Search for the cell housing the specified text and yield its (x, y) center coordinate. 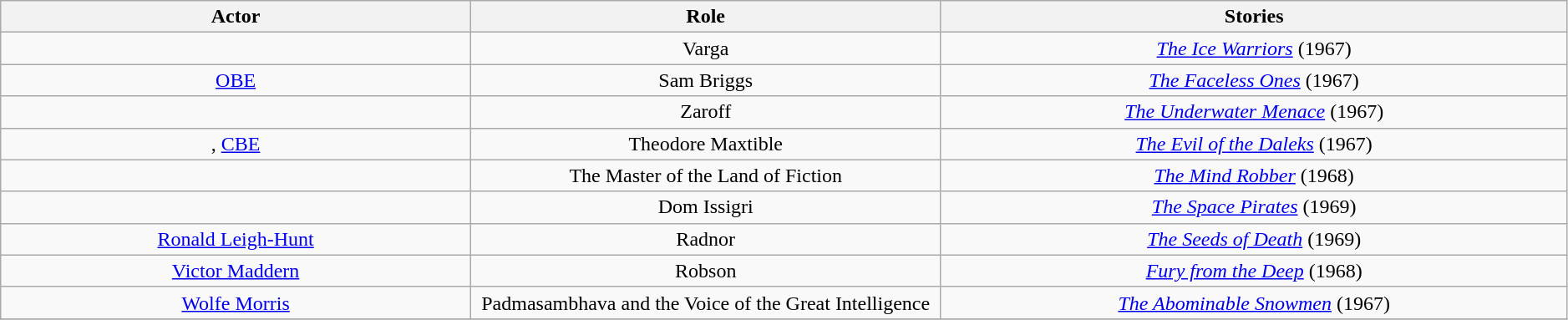
Actor (236, 17)
Wolfe Morris (236, 302)
Dom Issigri (705, 207)
OBE (236, 80)
Victor Maddern (236, 271)
Radnor (705, 239)
Fury from the Deep (1968) (1254, 271)
Varga (705, 48)
Zaroff (705, 112)
The Master of the Land of Fiction (705, 175)
The Seeds of Death (1969) (1254, 239)
Sam Briggs (705, 80)
Role (705, 17)
Padmasambhava and the Voice of the Great Intelligence (705, 302)
The Evil of the Daleks (1967) (1254, 144)
The Space Pirates (1969) (1254, 207)
The Abominable Snowmen (1967) (1254, 302)
The Mind Robber (1968) (1254, 175)
Stories (1254, 17)
The Ice Warriors (1967) (1254, 48)
The Underwater Menace (1967) (1254, 112)
, CBE (236, 144)
Robson (705, 271)
Ronald Leigh-Hunt (236, 239)
The Faceless Ones (1967) (1254, 80)
Theodore Maxtible (705, 144)
